Pinpoint the cell where the given text exists, returning its (x, y) midpoint coordinate. 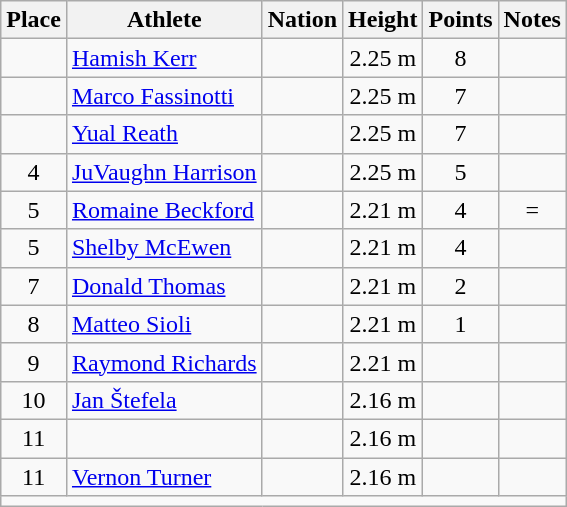
Place (34, 20)
Vernon Turner (164, 477)
10 (34, 400)
Points (460, 20)
= (532, 210)
Athlete (164, 20)
Nation (302, 20)
JuVaughn Harrison (164, 172)
1 (460, 324)
Hamish Kerr (164, 58)
Matteo Sioli (164, 324)
2 (460, 286)
Height (383, 20)
Notes (532, 20)
Raymond Richards (164, 362)
Yual Reath (164, 134)
Donald Thomas (164, 286)
9 (34, 362)
Marco Fassinotti (164, 96)
Romaine Beckford (164, 210)
Jan Štefela (164, 400)
Shelby McEwen (164, 248)
